From the cell containing the given text, extract its center point as (x, y) coordinate. 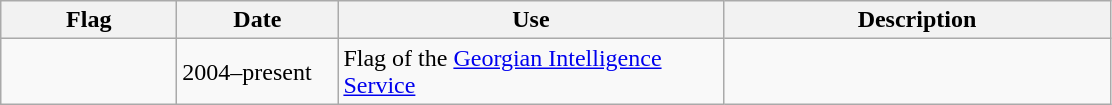
Description (917, 20)
Date (258, 20)
Flag (89, 20)
Flag of the Georgian Intelligence Service (531, 72)
2004–present (258, 72)
Use (531, 20)
